Detect which cell encompasses the target text, then output its [X, Y] center coordinate. 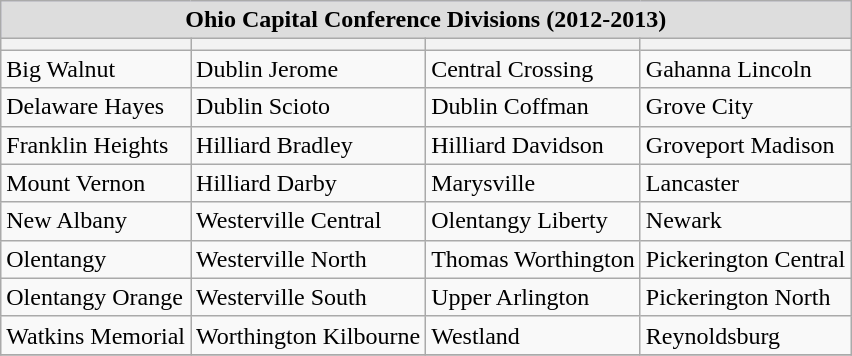
Central Crossing [534, 69]
Olentangy Liberty [534, 221]
Ohio Capital Conference Divisions (2012-2013) [426, 20]
Reynoldsburg [745, 335]
Worthington Kilbourne [308, 335]
Franklin Heights [96, 145]
Pickerington Central [745, 259]
Westerville North [308, 259]
Newark [745, 221]
Dublin Scioto [308, 107]
Lancaster [745, 183]
Groveport Madison [745, 145]
Hilliard Davidson [534, 145]
Westerville Central [308, 221]
Pickerington North [745, 297]
Delaware Hayes [96, 107]
Grove City [745, 107]
New Albany [96, 221]
Thomas Worthington [534, 259]
Olentangy Orange [96, 297]
Westerville South [308, 297]
Watkins Memorial [96, 335]
Dublin Jerome [308, 69]
Gahanna Lincoln [745, 69]
Upper Arlington [534, 297]
Westland [534, 335]
Big Walnut [96, 69]
Hilliard Darby [308, 183]
Olentangy [96, 259]
Dublin Coffman [534, 107]
Marysville [534, 183]
Hilliard Bradley [308, 145]
Mount Vernon [96, 183]
